Capture the cell that displays the provided text and extract its [X, Y] central coordinate. 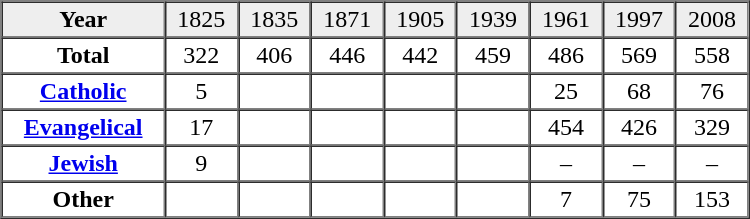
Year [84, 20]
442 [420, 56]
1871 [348, 20]
Other [84, 200]
153 [712, 200]
459 [494, 56]
76 [712, 92]
1825 [202, 20]
1905 [420, 20]
486 [566, 56]
5 [202, 92]
1961 [566, 20]
1997 [640, 20]
322 [202, 56]
17 [202, 128]
75 [640, 200]
1835 [274, 20]
1939 [494, 20]
Evangelical [84, 128]
Total [84, 56]
329 [712, 128]
25 [566, 92]
569 [640, 56]
9 [202, 164]
426 [640, 128]
454 [566, 128]
406 [274, 56]
7 [566, 200]
2008 [712, 20]
68 [640, 92]
Catholic [84, 92]
446 [348, 56]
558 [712, 56]
Jewish [84, 164]
